Capture the cell that displays the provided text and extract its (X, Y) central coordinate. 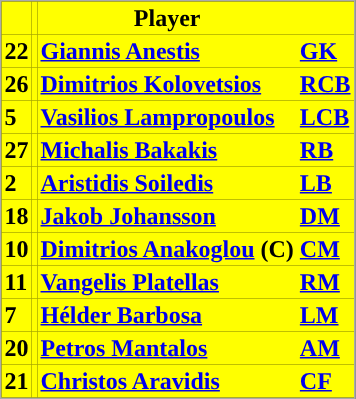
22 (17, 50)
Giannis Anestis (168, 50)
Player (168, 18)
Dimitrios Kolovetsios (168, 84)
Dimitrios Anakoglou (C) (168, 248)
26 (17, 84)
Vangelis Platellas (168, 282)
20 (17, 348)
Petros Mantalos (168, 348)
2 (17, 182)
Christos Aravidis (168, 380)
Hélder Barbosa (168, 314)
21 (17, 380)
CM (326, 248)
CF (326, 380)
RB (326, 150)
Aristidis Soiledis (168, 182)
AM (326, 348)
Michalis Bakakis (168, 150)
LM (326, 314)
18 (17, 216)
27 (17, 150)
RCB (326, 84)
11 (17, 282)
LCB (326, 116)
Jakob Johansson (168, 216)
RM (326, 282)
GK (326, 50)
LB (326, 182)
Vasilios Lampropoulos (168, 116)
DM (326, 216)
7 (17, 314)
5 (17, 116)
10 (17, 248)
